Find where the given text appears and provide that cell's center as (X, Y) coordinate. 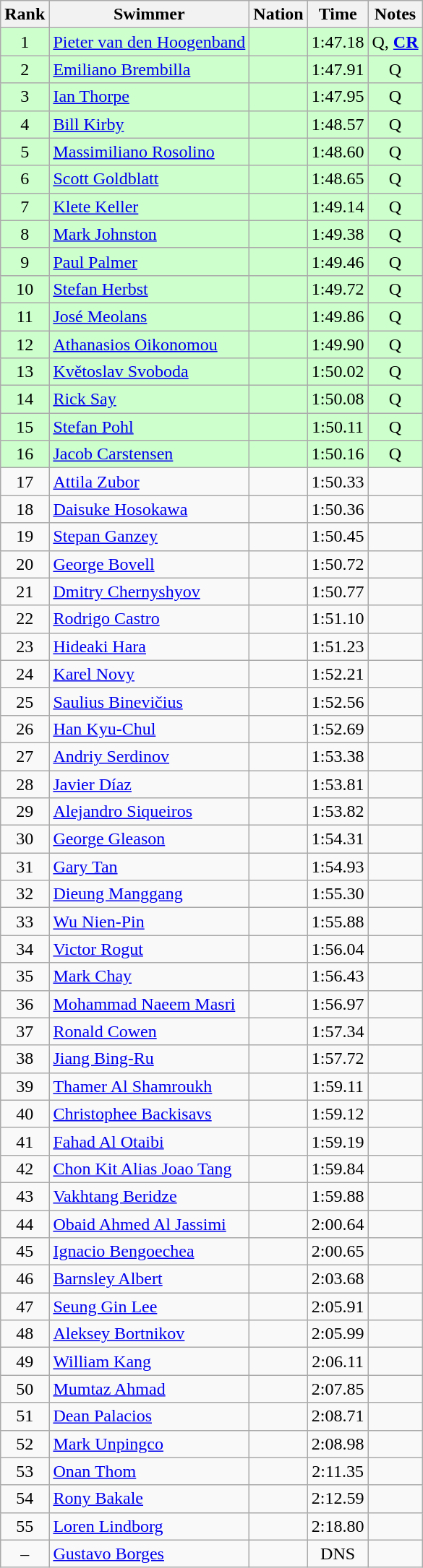
39 (25, 1086)
44 (25, 1224)
55 (25, 1526)
Swimmer (149, 14)
Attila Zubor (149, 482)
Dieung Manggang (149, 894)
Mumtaz Ahmad (149, 1389)
9 (25, 261)
53 (25, 1471)
34 (25, 949)
54 (25, 1499)
1:53.81 (338, 784)
2:07.85 (338, 1389)
48 (25, 1334)
42 (25, 1169)
17 (25, 482)
– (25, 1554)
1:50.02 (338, 372)
George Gleason (149, 839)
Rank (25, 14)
Time (338, 14)
51 (25, 1416)
46 (25, 1279)
Loren Lindborg (149, 1526)
28 (25, 784)
Pieter van den Hoogenband (149, 42)
Stepan Ganzey (149, 537)
2:08.71 (338, 1416)
1:49.72 (338, 289)
Fahad Al Otaibi (149, 1141)
Nation (278, 14)
1:56.97 (338, 1004)
José Meolans (149, 316)
20 (25, 564)
26 (25, 729)
21 (25, 592)
Thamer Al Shamroukh (149, 1086)
1:48.65 (338, 179)
1:47.91 (338, 69)
2:00.64 (338, 1224)
Rodrigo Castro (149, 619)
23 (25, 646)
1:50.33 (338, 482)
4 (25, 124)
1:51.10 (338, 619)
George Bovell (149, 564)
40 (25, 1114)
Hideaki Hara (149, 646)
Bill Kirby (149, 124)
Jacob Carstensen (149, 454)
7 (25, 207)
27 (25, 756)
30 (25, 839)
1:50.16 (338, 454)
1:47.95 (338, 97)
Massimiliano Rosolino (149, 152)
1:50.77 (338, 592)
Chon Kit Alias Joao Tang (149, 1169)
Gustavo Borges (149, 1554)
Wu Nien-Pin (149, 922)
11 (25, 316)
1:57.72 (338, 1059)
10 (25, 289)
1:59.12 (338, 1114)
2:11.35 (338, 1471)
Stefan Herbst (149, 289)
50 (25, 1389)
16 (25, 454)
2:00.65 (338, 1252)
2:03.68 (338, 1279)
Javier Díaz (149, 784)
1:52.21 (338, 674)
2:06.11 (338, 1361)
Mark Chay (149, 976)
Andriy Serdinov (149, 756)
William Kang (149, 1361)
1:51.23 (338, 646)
1:55.88 (338, 922)
Emiliano Brembilla (149, 69)
Scott Goldblatt (149, 179)
2:08.98 (338, 1444)
1:50.08 (338, 399)
DNS (338, 1554)
14 (25, 399)
8 (25, 234)
37 (25, 1031)
1:49.90 (338, 345)
1:54.31 (338, 839)
Květoslav Svoboda (149, 372)
Victor Rogut (149, 949)
Alejandro Siqueiros (149, 812)
1:55.30 (338, 894)
22 (25, 619)
1:53.38 (338, 756)
1 (25, 42)
6 (25, 179)
Obaid Ahmed Al Jassimi (149, 1224)
1:57.34 (338, 1031)
49 (25, 1361)
Dmitry Chernyshyov (149, 592)
18 (25, 509)
31 (25, 867)
1:59.84 (338, 1169)
1:49.38 (338, 234)
Mark Johnston (149, 234)
1:48.57 (338, 124)
Ronald Cowen (149, 1031)
38 (25, 1059)
1:52.69 (338, 729)
1:50.11 (338, 427)
1:59.19 (338, 1141)
45 (25, 1252)
Seung Gin Lee (149, 1307)
1:48.60 (338, 152)
Ignacio Bengoechea (149, 1252)
1:50.45 (338, 537)
1:59.11 (338, 1086)
15 (25, 427)
43 (25, 1196)
12 (25, 345)
13 (25, 372)
2 (25, 69)
24 (25, 674)
32 (25, 894)
1:59.88 (338, 1196)
Christophee Backisavs (149, 1114)
Barnsley Albert (149, 1279)
Dean Palacios (149, 1416)
19 (25, 537)
Q, CR (395, 42)
2:05.99 (338, 1334)
1:49.46 (338, 261)
Paul Palmer (149, 261)
Gary Tan (149, 867)
1:54.93 (338, 867)
35 (25, 976)
1:53.82 (338, 812)
Saulius Binevičius (149, 701)
Mohammad Naeem Masri (149, 1004)
52 (25, 1444)
1:49.86 (338, 316)
41 (25, 1141)
2:18.80 (338, 1526)
36 (25, 1004)
33 (25, 922)
Onan Thom (149, 1471)
1:47.18 (338, 42)
5 (25, 152)
Ian Thorpe (149, 97)
Han Kyu-Chul (149, 729)
Athanasios Oikonomou (149, 345)
Klete Keller (149, 207)
2:12.59 (338, 1499)
1:56.04 (338, 949)
29 (25, 812)
1:50.72 (338, 564)
Aleksey Bortnikov (149, 1334)
Jiang Bing-Ru (149, 1059)
47 (25, 1307)
Notes (395, 14)
Daisuke Hosokawa (149, 509)
Vakhtang Beridze (149, 1196)
1:56.43 (338, 976)
Stefan Pohl (149, 427)
1:52.56 (338, 701)
1:49.14 (338, 207)
Mark Unpingco (149, 1444)
3 (25, 97)
2:05.91 (338, 1307)
Karel Novy (149, 674)
25 (25, 701)
Rony Bakale (149, 1499)
1:50.36 (338, 509)
Rick Say (149, 399)
